Provide the [x, y] coordinate of the cell's center where the given text is located.  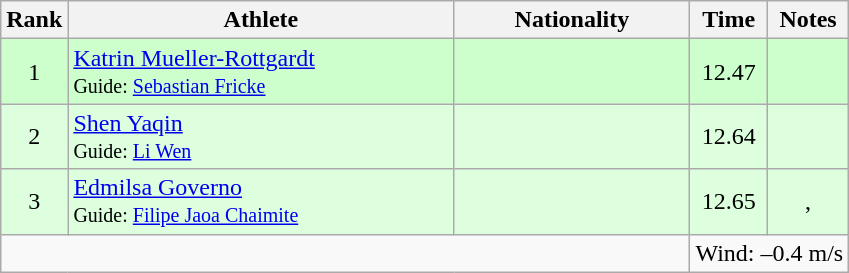
, [808, 202]
Edmilsa GovernoGuide: Filipe Jaoa Chaimite [261, 202]
Time [728, 20]
12.65 [728, 202]
Athlete [261, 20]
Notes [808, 20]
Rank [34, 20]
Wind: –0.4 m/s [770, 253]
Katrin Mueller-RottgardtGuide: Sebastian Fricke [261, 72]
3 [34, 202]
1 [34, 72]
12.64 [728, 136]
Shen YaqinGuide: Li Wen [261, 136]
Nationality [572, 20]
12.47 [728, 72]
2 [34, 136]
